Output the [X, Y] coordinate of the center of the cell containing the given text.  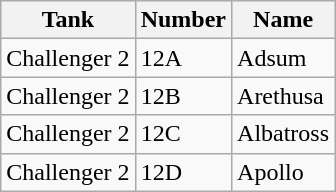
Adsum [284, 58]
Arethusa [284, 96]
Tank [68, 20]
Apollo [284, 172]
12A [183, 58]
Albatross [284, 134]
Name [284, 20]
Number [183, 20]
12B [183, 96]
12D [183, 172]
12C [183, 134]
